For the text-containing cell, return its midpoint in (x, y) coordinate format. 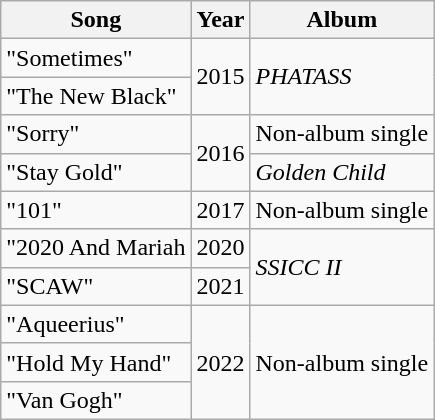
"Hold My Hand" (96, 362)
2016 (220, 153)
2022 (220, 362)
"Sometimes" (96, 58)
Golden Child (342, 172)
2021 (220, 286)
2015 (220, 77)
"Sorry" (96, 134)
"101" (96, 210)
"The New Black" (96, 96)
PHATASS (342, 77)
"Stay Gold" (96, 172)
2020 (220, 248)
Song (96, 20)
2017 (220, 210)
"SCAW" (96, 286)
"2020 And Mariah (96, 248)
"Aqueerius" (96, 324)
Year (220, 20)
Album (342, 20)
SSICC II (342, 267)
"Van Gogh" (96, 400)
